Find where the given text appears and provide that cell's center as [X, Y] coordinate. 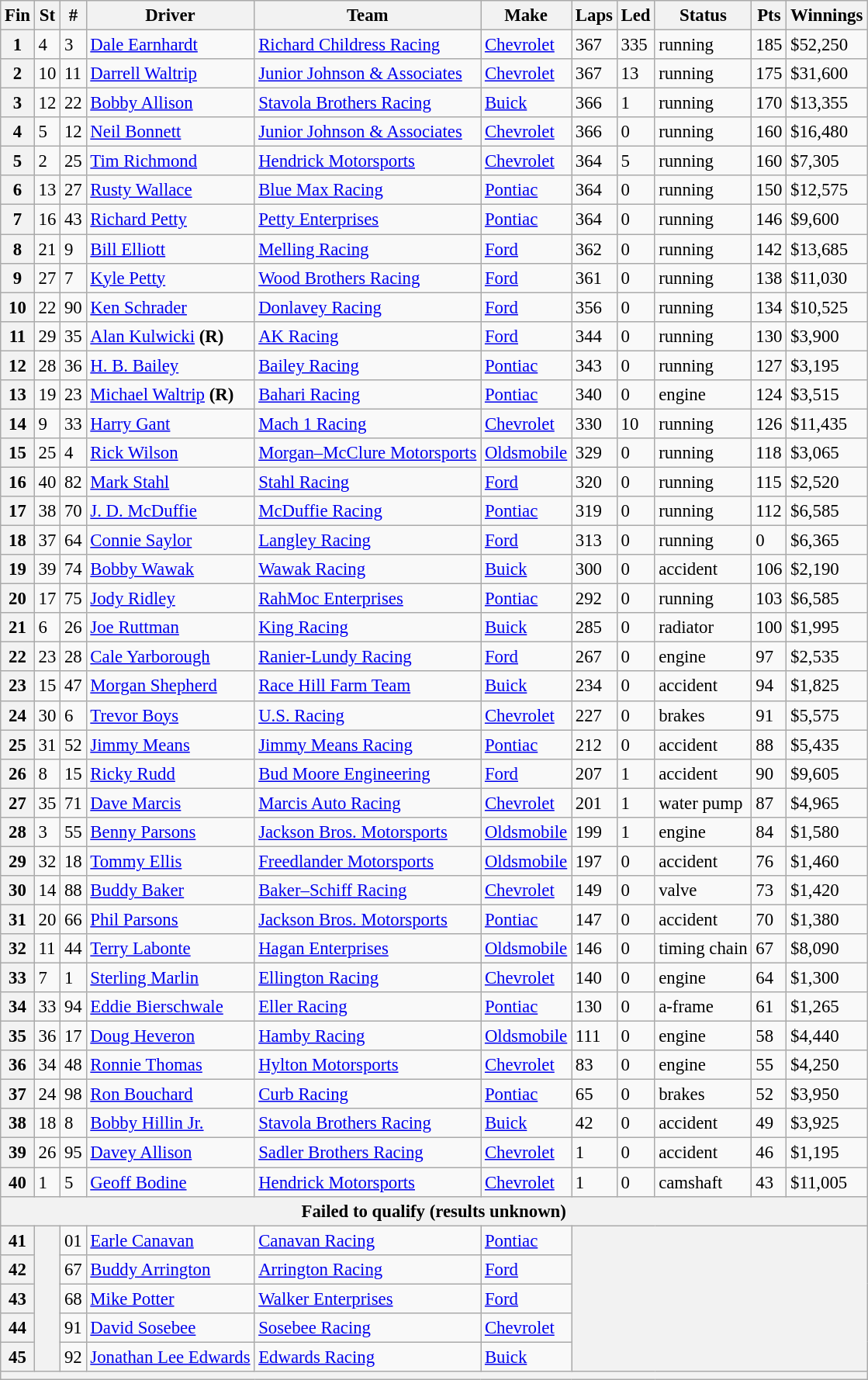
207 [594, 773]
$2,520 [827, 482]
Freedlander Motorsports [368, 861]
149 [594, 891]
Connie Saylor [171, 541]
75 [73, 599]
319 [594, 511]
Arrington Racing [368, 1269]
147 [594, 919]
127 [769, 365]
340 [594, 395]
292 [594, 599]
$16,480 [827, 132]
362 [594, 249]
Mark Stahl [171, 482]
water pump [703, 803]
a-frame [703, 1007]
300 [594, 569]
Buddy Baker [171, 891]
61 [769, 1007]
Donlavey Racing [368, 307]
138 [769, 278]
65 [594, 1095]
329 [594, 453]
68 [73, 1299]
$1,825 [827, 687]
Jimmy Means [171, 745]
$9,600 [827, 220]
343 [594, 365]
H. B. Bailey [171, 365]
212 [594, 745]
45 [18, 1357]
82 [73, 482]
Tommy Ellis [171, 861]
Ken Schrader [171, 307]
$5,435 [827, 745]
AK Racing [368, 336]
Marcis Auto Racing [368, 803]
103 [769, 599]
Joe Ruttman [171, 628]
Hylton Motorsports [368, 1065]
Led [636, 16]
126 [769, 424]
74 [73, 569]
344 [594, 336]
118 [769, 453]
$52,250 [827, 45]
$2,535 [827, 657]
Make [526, 16]
Kyle Petty [171, 278]
Pts [769, 16]
Benny Parsons [171, 832]
97 [769, 657]
$31,600 [827, 74]
Ron Bouchard [171, 1095]
170 [769, 103]
Richard Childress Racing [368, 45]
camshaft [703, 1182]
73 [769, 891]
$3,900 [827, 336]
King Racing [368, 628]
Bobby Wawak [171, 569]
Ronnie Thomas [171, 1065]
320 [594, 482]
76 [769, 861]
134 [769, 307]
Bobby Hillin Jr. [171, 1124]
$11,005 [827, 1182]
Earle Canavan [171, 1240]
Stahl Racing [368, 482]
$10,525 [827, 307]
$11,030 [827, 278]
100 [769, 628]
Blue Max Racing [368, 190]
197 [594, 861]
Walker Enterprises [368, 1299]
Neil Bonnett [171, 132]
92 [73, 1357]
Jonathan Lee Edwards [171, 1357]
Eller Racing [368, 1007]
87 [769, 803]
Bill Elliott [171, 249]
46 [769, 1153]
$5,575 [827, 715]
267 [594, 657]
Status [703, 16]
Melling Racing [368, 249]
Race Hill Farm Team [368, 687]
Sosebee Racing [368, 1328]
J. D. McDuffie [171, 511]
$4,965 [827, 803]
Bailey Racing [368, 365]
Jimmy Means Racing [368, 745]
111 [594, 1036]
Buddy Arrington [171, 1269]
175 [769, 74]
Dave Marcis [171, 803]
Eddie Bierschwale [171, 1007]
361 [594, 278]
185 [769, 45]
Ranier-Lundy Racing [368, 657]
radiator [703, 628]
David Sosebee [171, 1328]
timing chain [703, 949]
Sadler Brothers Racing [368, 1153]
83 [594, 1065]
41 [18, 1240]
58 [769, 1036]
McDuffie Racing [368, 511]
Mach 1 Racing [368, 424]
Laps [594, 16]
Wawak Racing [368, 569]
Jody Ridley [171, 599]
$1,580 [827, 832]
Driver [171, 16]
$4,250 [827, 1065]
Failed to qualify (results unknown) [434, 1211]
112 [769, 511]
$3,515 [827, 395]
Cale Yarborough [171, 657]
$1,460 [827, 861]
Morgan–McClure Motorsports [368, 453]
01 [73, 1240]
$7,305 [827, 161]
71 [73, 803]
Hagan Enterprises [368, 949]
$1,195 [827, 1153]
Bahari Racing [368, 395]
$1,380 [827, 919]
Morgan Shepherd [171, 687]
Phil Parsons [171, 919]
Sterling Marlin [171, 978]
227 [594, 715]
234 [594, 687]
$1,300 [827, 978]
335 [636, 45]
Curb Racing [368, 1095]
313 [594, 541]
47 [73, 687]
$4,440 [827, 1036]
356 [594, 307]
49 [769, 1124]
140 [594, 978]
Edwards Racing [368, 1357]
Geoff Bodine [171, 1182]
95 [73, 1153]
$1,265 [827, 1007]
$8,090 [827, 949]
Ellington Racing [368, 978]
Winnings [827, 16]
199 [594, 832]
Petty Enterprises [368, 220]
St [47, 16]
$9,605 [827, 773]
$3,065 [827, 453]
Alan Kulwicki (R) [171, 336]
Michael Waltrip (R) [171, 395]
Dale Earnhardt [171, 45]
285 [594, 628]
Mike Potter [171, 1299]
$13,685 [827, 249]
Rick Wilson [171, 453]
$1,995 [827, 628]
Canavan Racing [368, 1240]
Trevor Boys [171, 715]
$13,355 [827, 103]
Harry Gant [171, 424]
$6,365 [827, 541]
$3,950 [827, 1095]
Bobby Allison [171, 103]
valve [703, 891]
$3,195 [827, 365]
Davey Allison [171, 1153]
330 [594, 424]
66 [73, 919]
Baker–Schiff Racing [368, 891]
$2,190 [827, 569]
$3,925 [827, 1124]
142 [769, 249]
$12,575 [827, 190]
48 [73, 1065]
RahMoc Enterprises [368, 599]
Rusty Wallace [171, 190]
201 [594, 803]
84 [769, 832]
Tim Richmond [171, 161]
115 [769, 482]
$1,420 [827, 891]
150 [769, 190]
$11,435 [827, 424]
124 [769, 395]
Ricky Rudd [171, 773]
Team [368, 16]
106 [769, 569]
Darrell Waltrip [171, 74]
Fin [18, 16]
Hamby Racing [368, 1036]
98 [73, 1095]
Wood Brothers Racing [368, 278]
U.S. Racing [368, 715]
Langley Racing [368, 541]
Bud Moore Engineering [368, 773]
# [73, 16]
Richard Petty [171, 220]
Doug Heveron [171, 1036]
Terry Labonte [171, 949]
